Provide the [x, y] coordinate of the cell's center where the given text is located.  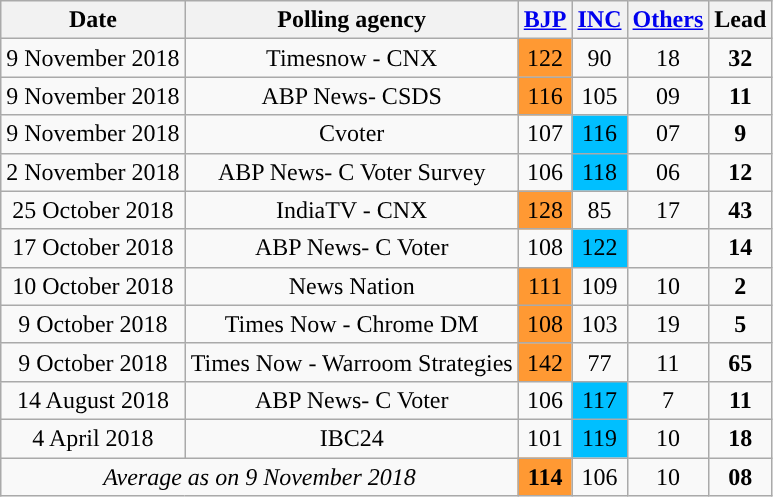
142 [545, 362]
12 [740, 172]
17 October 2018 [93, 248]
ABP News- CSDS [352, 96]
19 [668, 324]
ABP News- C Voter Survey [352, 172]
103 [600, 324]
07 [668, 134]
Average as on 9 November 2018 [260, 477]
Lead [740, 20]
09 [668, 96]
News Nation [352, 286]
Polling agency [352, 20]
14 [740, 248]
9 [740, 134]
5 [740, 324]
105 [600, 96]
Times Now - Chrome DM [352, 324]
10 October 2018 [93, 286]
4 April 2018 [93, 438]
Cvoter [352, 134]
114 [545, 477]
Date [93, 20]
IBC24 [352, 438]
BJP [545, 20]
IndiaTV - CNX [352, 210]
117 [600, 400]
111 [545, 286]
06 [668, 172]
Times Now - Warroom Strategies [352, 362]
7 [668, 400]
77 [600, 362]
17 [668, 210]
25 October 2018 [93, 210]
119 [600, 438]
109 [600, 286]
2 [740, 286]
08 [740, 477]
32 [740, 58]
85 [600, 210]
90 [600, 58]
101 [545, 438]
43 [740, 210]
118 [600, 172]
Others [668, 20]
14 August 2018 [93, 400]
2 November 2018 [93, 172]
128 [545, 210]
INC [600, 20]
Timesnow - CNX [352, 58]
65 [740, 362]
107 [545, 134]
